Scan for the cell matching the given text and deliver its [x, y] coordinate at center. 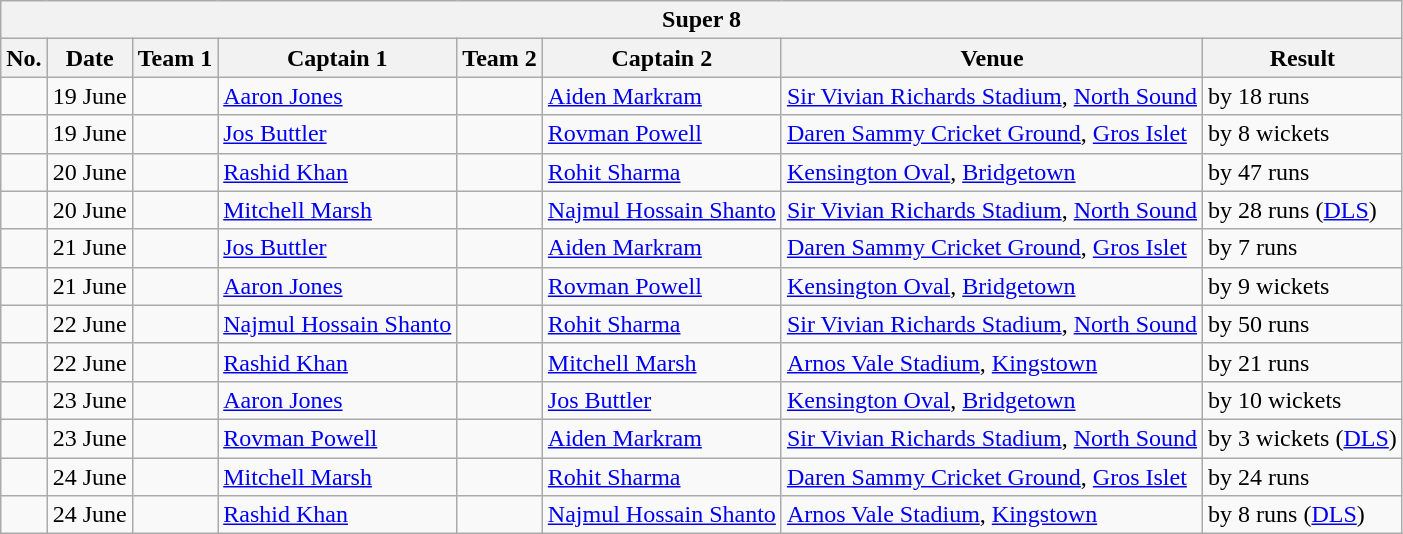
by 50 runs [1303, 324]
Team 2 [500, 58]
by 47 runs [1303, 172]
by 8 wickets [1303, 134]
by 7 runs [1303, 248]
Team 1 [175, 58]
by 18 runs [1303, 96]
Super 8 [702, 20]
Venue [992, 58]
by 21 runs [1303, 362]
by 8 runs (DLS) [1303, 515]
Captain 1 [338, 58]
by 9 wickets [1303, 286]
Date [90, 58]
Captain 2 [662, 58]
by 10 wickets [1303, 400]
by 3 wickets (DLS) [1303, 438]
Result [1303, 58]
by 28 runs (DLS) [1303, 210]
by 24 runs [1303, 477]
No. [24, 58]
